Scan for the cell matching the given text and deliver its (x, y) coordinate at center. 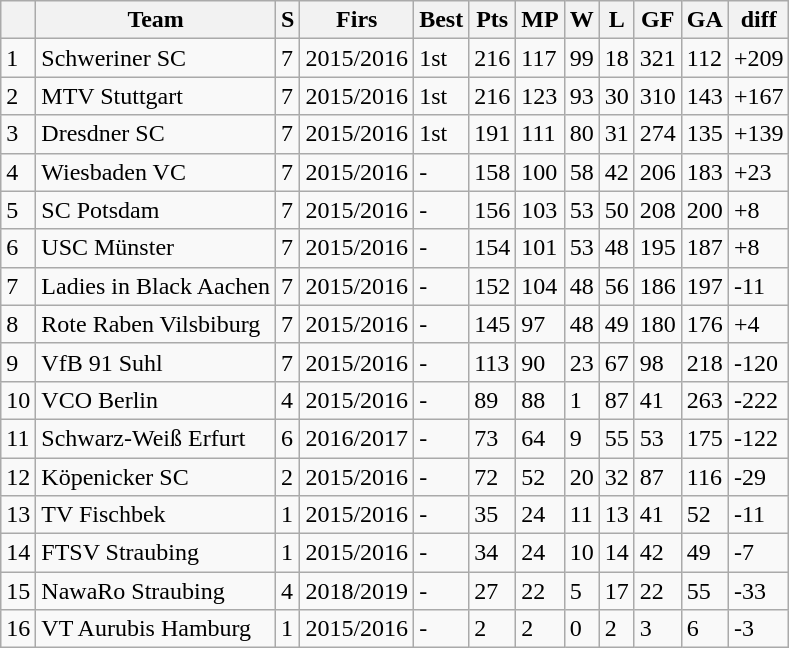
200 (704, 210)
15 (18, 591)
50 (616, 210)
208 (658, 210)
97 (540, 324)
12 (18, 477)
274 (658, 134)
195 (658, 248)
101 (540, 248)
Ladies in Black Aachen (156, 286)
34 (492, 553)
FTSV Straubing (156, 553)
18 (616, 58)
+4 (758, 324)
27 (492, 591)
89 (492, 400)
diff (758, 20)
23 (582, 362)
35 (492, 515)
56 (616, 286)
Team (156, 20)
GA (704, 20)
-3 (758, 629)
W (582, 20)
58 (582, 172)
Dresdner SC (156, 134)
123 (540, 96)
20 (582, 477)
16 (18, 629)
NawaRo Straubing (156, 591)
VCO Berlin (156, 400)
Wiesbaden VC (156, 172)
103 (540, 210)
143 (704, 96)
Firs (357, 20)
17 (616, 591)
-222 (758, 400)
263 (704, 400)
73 (492, 438)
104 (540, 286)
VT Aurubis Hamburg (156, 629)
-29 (758, 477)
VfB 91 Suhl (156, 362)
S (287, 20)
321 (658, 58)
GF (658, 20)
206 (658, 172)
80 (582, 134)
Köpenicker SC (156, 477)
183 (704, 172)
154 (492, 248)
88 (540, 400)
TV Fischbek (156, 515)
64 (540, 438)
L (616, 20)
152 (492, 286)
2016/2017 (357, 438)
Schwarz-Weiß Erfurt (156, 438)
30 (616, 96)
186 (658, 286)
MTV Stuttgart (156, 96)
0 (582, 629)
-33 (758, 591)
+209 (758, 58)
SC Potsdam (156, 210)
+23 (758, 172)
31 (616, 134)
145 (492, 324)
112 (704, 58)
Schweriner SC (156, 58)
Rote Raben Vilsbiburg (156, 324)
98 (658, 362)
67 (616, 362)
MP (540, 20)
310 (658, 96)
113 (492, 362)
135 (704, 134)
156 (492, 210)
USC Münster (156, 248)
180 (658, 324)
111 (540, 134)
93 (582, 96)
+139 (758, 134)
72 (492, 477)
191 (492, 134)
32 (616, 477)
99 (582, 58)
8 (18, 324)
100 (540, 172)
158 (492, 172)
Pts (492, 20)
176 (704, 324)
117 (540, 58)
175 (704, 438)
90 (540, 362)
Best (442, 20)
+167 (758, 96)
116 (704, 477)
218 (704, 362)
197 (704, 286)
-120 (758, 362)
-122 (758, 438)
187 (704, 248)
2018/2019 (357, 591)
-7 (758, 553)
